Pinpoint the cell where the given text exists, returning its [x, y] midpoint coordinate. 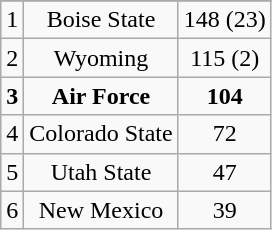
Colorado State [101, 134]
Boise State [101, 20]
148 (23) [224, 20]
72 [224, 134]
New Mexico [101, 210]
39 [224, 210]
Wyoming [101, 58]
115 (2) [224, 58]
104 [224, 96]
4 [12, 134]
Air Force [101, 96]
6 [12, 210]
47 [224, 172]
Utah State [101, 172]
1 [12, 20]
2 [12, 58]
5 [12, 172]
3 [12, 96]
